Scan for the cell matching the given text and deliver its (x, y) coordinate at center. 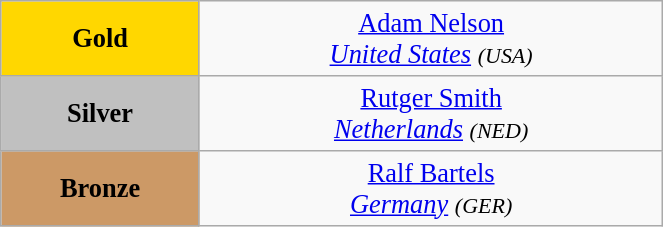
Silver (100, 112)
Gold (100, 38)
Rutger SmithNetherlands (NED) (430, 112)
Bronze (100, 188)
Adam NelsonUnited States (USA) (430, 38)
Ralf BartelsGermany (GER) (430, 188)
